Return the [X, Y] coordinate for the center point of the cell that contains the specified text.  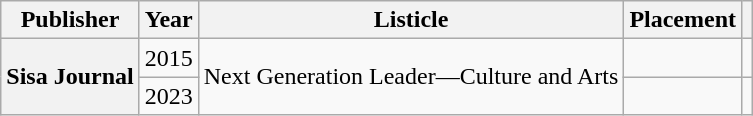
Publisher [70, 20]
2015 [168, 58]
2023 [168, 96]
Sisa Journal [70, 77]
Next Generation Leader—Culture and Arts [411, 77]
Year [168, 20]
Placement [683, 20]
Listicle [411, 20]
